Return the (x, y) coordinate for the center point of the cell that contains the specified text.  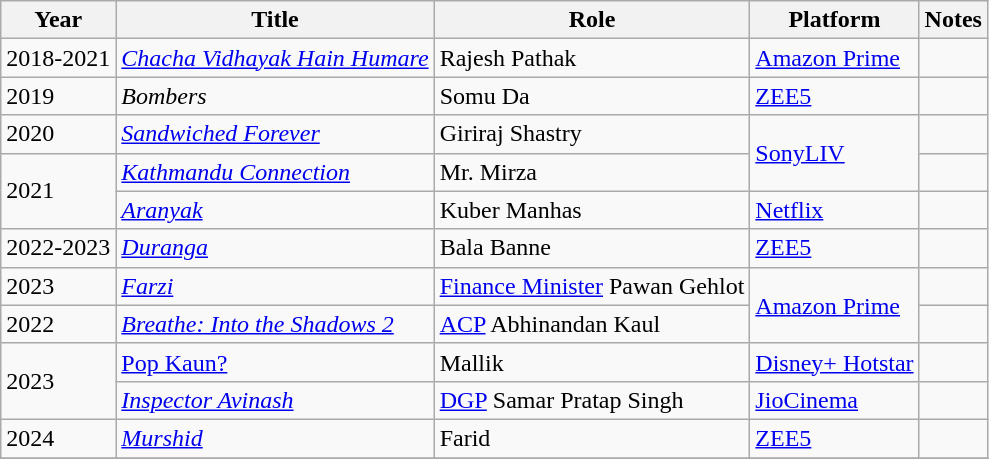
Sandwiched Forever (275, 134)
2020 (58, 134)
2021 (58, 191)
2019 (58, 96)
Giriraj Shastry (592, 134)
Title (275, 20)
Platform (834, 20)
Finance Minister Pawan Gehlot (592, 286)
Breathe: Into the Shadows 2 (275, 324)
2018-2021 (58, 58)
Bombers (275, 96)
Duranga (275, 248)
ACP Abhinandan Kaul (592, 324)
Year (58, 20)
Murshid (275, 438)
Kathmandu Connection (275, 172)
2024 (58, 438)
Notes (953, 20)
Farid (592, 438)
Netflix (834, 210)
Kuber Manhas (592, 210)
Farzi (275, 286)
SonyLIV (834, 153)
Inspector Avinash (275, 400)
Pop Kaun? (275, 362)
Rajesh Pathak (592, 58)
Aranyak (275, 210)
Role (592, 20)
Mallik (592, 362)
DGP Samar Pratap Singh (592, 400)
Mr. Mirza (592, 172)
Bala Banne (592, 248)
Chacha Vidhayak Hain Humare (275, 58)
Disney+ Hotstar (834, 362)
2022-2023 (58, 248)
Somu Da (592, 96)
JioCinema (834, 400)
2022 (58, 324)
